Pinpoint the cell where the given text exists, returning its [x, y] midpoint coordinate. 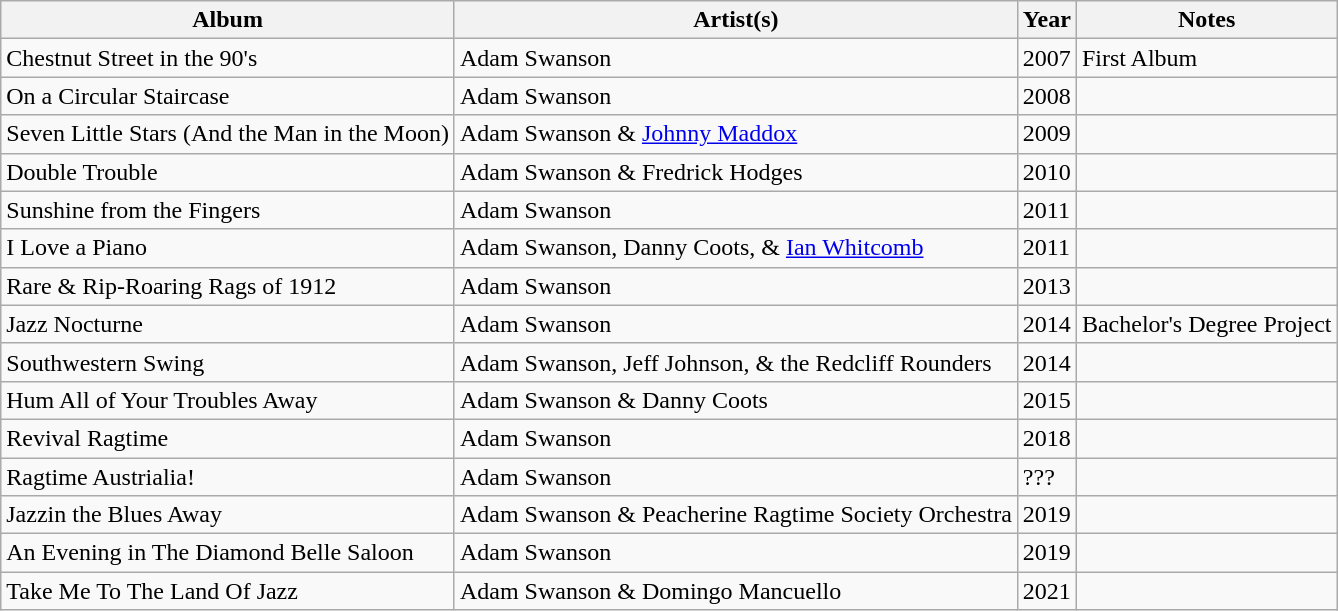
2008 [1046, 96]
2013 [1046, 286]
Jazz Nocturne [228, 324]
Revival Ragtime [228, 438]
Artist(s) [736, 20]
Album [228, 20]
First Album [1206, 58]
Rare & Rip-Roaring Rags of 1912 [228, 286]
Hum All of Your Troubles Away [228, 400]
An Evening in The Diamond Belle Saloon [228, 553]
2015 [1046, 400]
Adam Swanson, Jeff Johnson, & the Redcliff Rounders [736, 362]
On a Circular Staircase [228, 96]
Jazzin the Blues Away [228, 515]
Adam Swanson & Peacherine Ragtime Society Orchestra [736, 515]
2009 [1046, 134]
2018 [1046, 438]
Bachelor's Degree Project [1206, 324]
Chestnut Street in the 90's [228, 58]
Southwestern Swing [228, 362]
Year [1046, 20]
Notes [1206, 20]
??? [1046, 477]
2010 [1046, 172]
Adam Swanson & Fredrick Hodges [736, 172]
Take Me To The Land Of Jazz [228, 591]
I Love a Piano [228, 248]
Ragtime Austrialia! [228, 477]
Adam Swanson & Domingo Mancuello [736, 591]
Seven Little Stars (And the Man in the Moon) [228, 134]
2021 [1046, 591]
Double Trouble [228, 172]
Adam Swanson & Danny Coots [736, 400]
2007 [1046, 58]
Adam Swanson, Danny Coots, & Ian Whitcomb [736, 248]
Sunshine from the Fingers [228, 210]
Adam Swanson & Johnny Maddox [736, 134]
